Search for the cell housing the specified text and yield its (X, Y) center coordinate. 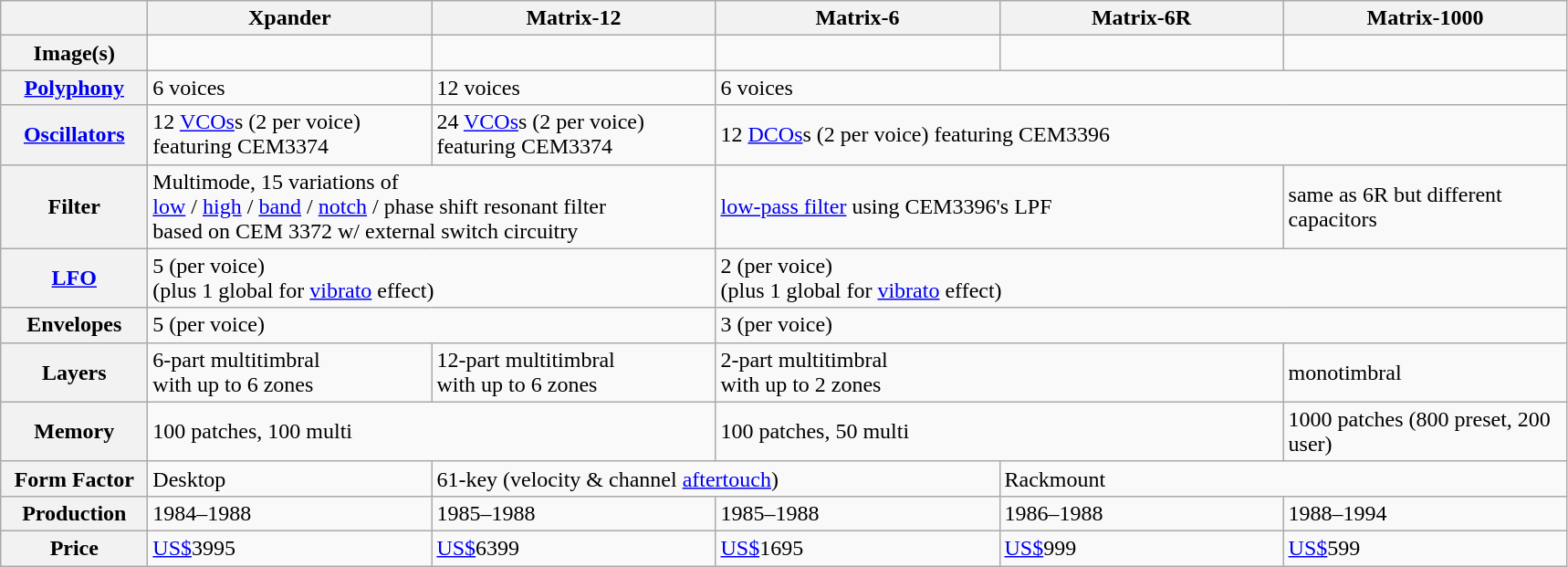
2 (per voice) (plus 1 global for vibrato effect) (1141, 278)
US$1695 (858, 548)
Rackmount (1283, 478)
Memory (75, 431)
6-part multitimbral with up to 6 zones (290, 373)
Multimode, 15 variations of low / high / band / notch / phase shift resonant filter based on CEM 3372 w/ external switch circuitry (432, 206)
US$599 (1426, 548)
Oscillators (75, 135)
Matrix-6R (1141, 18)
2-part multitimbral with up to 2 zones (999, 373)
Envelopes (75, 325)
Matrix-1000 (1426, 18)
12 DCOss (2 per voice) featuring CEM3396 (1141, 135)
1986–1988 (1141, 513)
Layers (75, 373)
1988–1994 (1426, 513)
US$999 (1141, 548)
US$3995 (290, 548)
1984–1988 (290, 513)
100 patches, 50 multi (999, 431)
Matrix-6 (858, 18)
3 (per voice) (1141, 325)
Desktop (290, 478)
low-pass filter using CEM3396's LPF (999, 206)
100 patches, 100 multi (432, 431)
24 VCOss (2 per voice) featuring CEM3374 (573, 135)
5 (per voice) (plus 1 global for vibrato effect) (432, 278)
12 voices (573, 88)
12-part multitimbral with up to 6 zones (573, 373)
Production (75, 513)
monotimbral (1426, 373)
1000 patches (800 preset, 200 user) (1426, 431)
12 VCOss (2 per voice) featuring CEM3374 (290, 135)
same as 6R but different capacitors (1426, 206)
Price (75, 548)
Polyphony (75, 88)
Filter (75, 206)
5 (per voice) (432, 325)
LFO (75, 278)
Image(s) (75, 53)
Matrix-12 (573, 18)
61-key (velocity & channel aftertouch) (716, 478)
Xpander (290, 18)
Form Factor (75, 478)
US$6399 (573, 548)
